Search for the cell housing the specified text and yield its (X, Y) center coordinate. 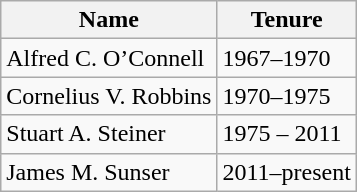
1970–1975 (286, 96)
James M. Sunser (109, 172)
Name (109, 20)
Stuart A. Steiner (109, 134)
Cornelius V. Robbins (109, 96)
Tenure (286, 20)
Alfred C. O’Connell (109, 58)
1967–1970 (286, 58)
2011–present (286, 172)
1975 – 2011 (286, 134)
